Return [X, Y] of the center of cell containing provided text 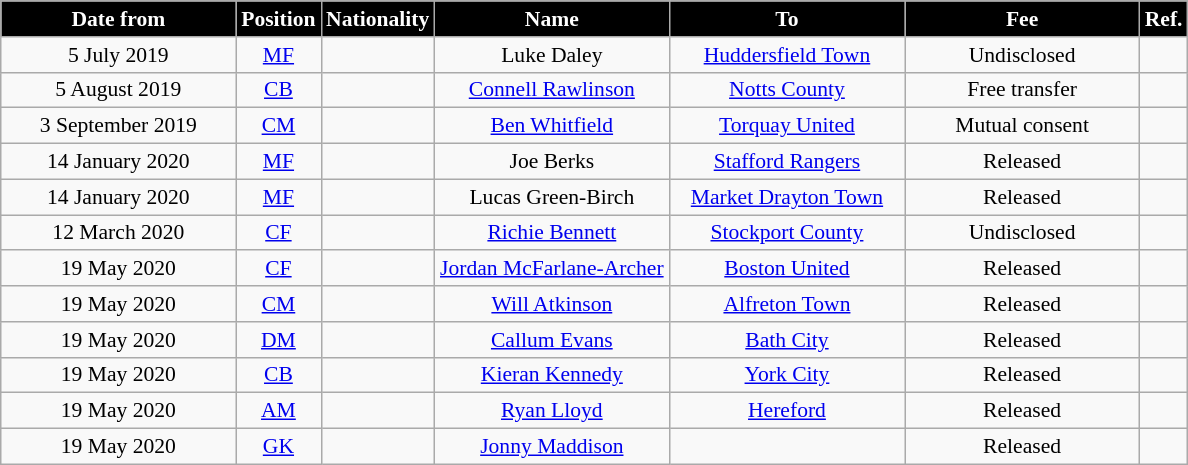
Ryan Lloyd [552, 411]
Callum Evans [552, 340]
Jordan McFarlane-Archer [552, 269]
Position [278, 19]
Stockport County [786, 233]
Free transfer [1022, 90]
Bath City [786, 340]
Boston United [786, 269]
York City [786, 375]
Kieran Kennedy [552, 375]
Fee [1022, 19]
Mutual consent [1022, 126]
Joe Berks [552, 162]
To [786, 19]
Hereford [786, 411]
Luke Daley [552, 55]
Market Drayton Town [786, 197]
5 August 2019 [118, 90]
5 July 2019 [118, 55]
Stafford Rangers [786, 162]
3 September 2019 [118, 126]
Date from [118, 19]
Huddersfield Town [786, 55]
GK [278, 447]
Name [552, 19]
12 March 2020 [118, 233]
AM [278, 411]
DM [278, 340]
Notts County [786, 90]
Lucas Green-Birch [552, 197]
Ref. [1164, 19]
Ben Whitfield [552, 126]
Richie Bennett [552, 233]
Will Atkinson [552, 304]
Alfreton Town [786, 304]
Connell Rawlinson [552, 90]
Torquay United [786, 126]
Nationality [378, 19]
Jonny Maddison [552, 447]
